Capture the cell that displays the provided text and extract its [X, Y] central coordinate. 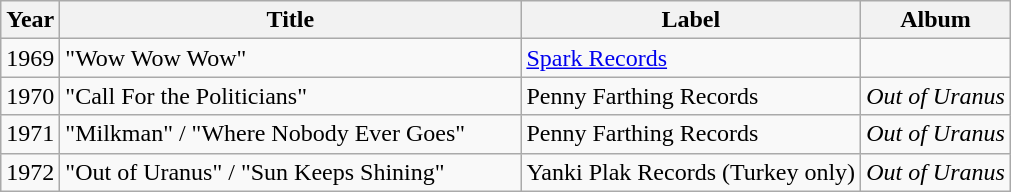
Yanki Plak Records (Turkey only) [691, 172]
Spark Records [691, 58]
"Out of Uranus" / "Sun Keeps Shining" [290, 172]
Title [290, 20]
Album [936, 20]
1972 [30, 172]
1969 [30, 58]
1971 [30, 134]
Label [691, 20]
1970 [30, 96]
"Wow Wow Wow" [290, 58]
Year [30, 20]
"Call For the Politicians" [290, 96]
"Milkman" / "Where Nobody Ever Goes" [290, 134]
